Return the (x, y) coordinate for the center point of the cell that contains the specified text.  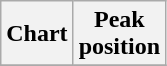
Peakposition (119, 34)
Chart (37, 34)
